Detect which cell encompasses the target text, then output its [x, y] center coordinate. 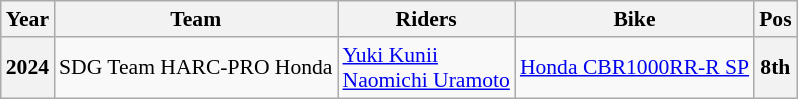
2024 [28, 68]
Honda CBR1000RR-R SP [634, 68]
Pos [776, 19]
Yuki Kunii Naomichi Uramoto [426, 68]
Bike [634, 19]
8th [776, 68]
Riders [426, 19]
Team [196, 19]
SDG Team HARC-PRO Honda [196, 68]
Year [28, 19]
